Output the (X, Y) coordinate of the center of the cell containing the given text.  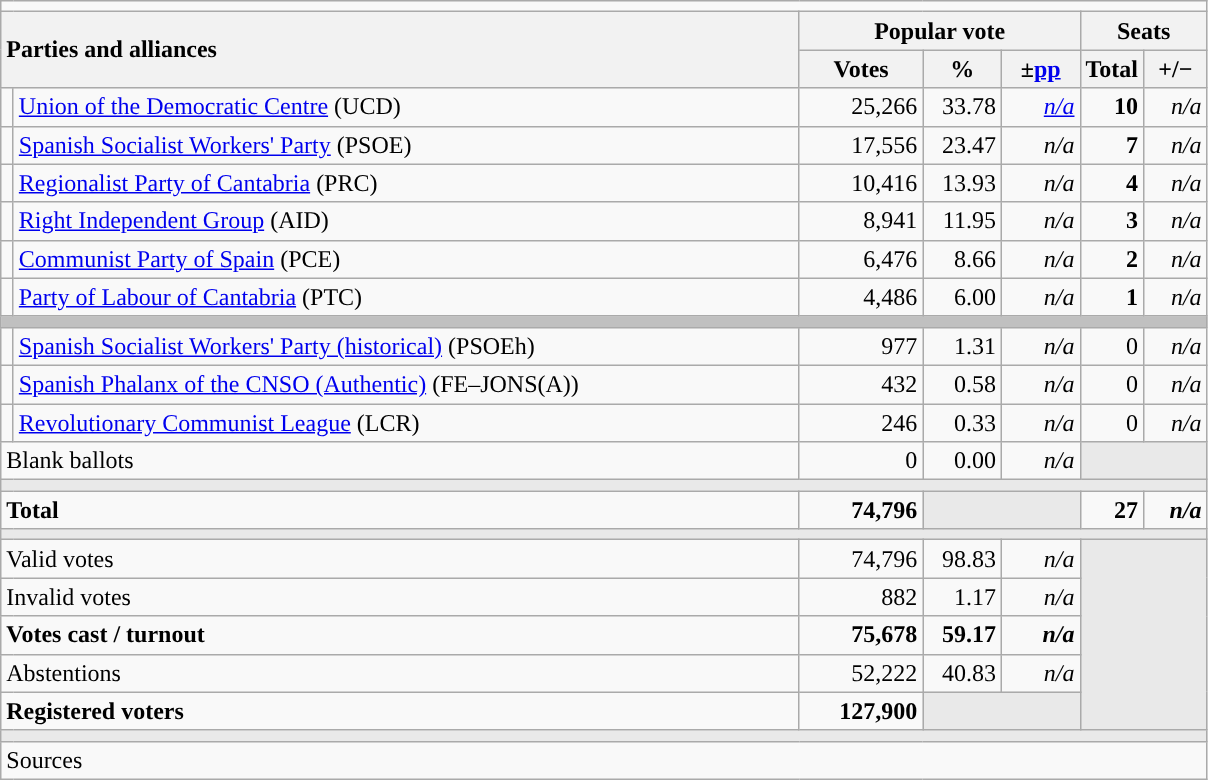
1.17 (962, 597)
7 (1112, 145)
Valid votes (400, 559)
6,476 (861, 259)
% (962, 69)
Votes (861, 69)
17,556 (861, 145)
Party of Labour of Cantabria (PTC) (406, 297)
1.31 (962, 346)
Popular vote (940, 31)
8,941 (861, 221)
Sources (604, 760)
Invalid votes (400, 597)
246 (861, 423)
432 (861, 384)
Registered voters (400, 711)
Regionalist Party of Cantabria (PRC) (406, 183)
75,678 (861, 635)
0.58 (962, 384)
4,486 (861, 297)
11.95 (962, 221)
±pp (1040, 69)
27 (1112, 510)
Seats (1144, 31)
13.93 (962, 183)
Votes cast / turnout (400, 635)
Spanish Socialist Workers' Party (PSOE) (406, 145)
882 (861, 597)
6.00 (962, 297)
0.00 (962, 461)
Revolutionary Communist League (LCR) (406, 423)
Union of the Democratic Centre (UCD) (406, 107)
Communist Party of Spain (PCE) (406, 259)
Spanish Socialist Workers' Party (historical) (PSOEh) (406, 346)
0.33 (962, 423)
40.83 (962, 673)
25,266 (861, 107)
Abstentions (400, 673)
+/− (1176, 69)
977 (861, 346)
Blank ballots (400, 461)
2 (1112, 259)
Right Independent Group (AID) (406, 221)
1 (1112, 297)
10,416 (861, 183)
Spanish Phalanx of the CNSO (Authentic) (FE–JONS(A)) (406, 384)
59.17 (962, 635)
23.47 (962, 145)
8.66 (962, 259)
Parties and alliances (400, 50)
10 (1112, 107)
3 (1112, 221)
98.83 (962, 559)
127,900 (861, 711)
52,222 (861, 673)
33.78 (962, 107)
4 (1112, 183)
